Extract the (X, Y) coordinate from the center of the cell holding the provided text.  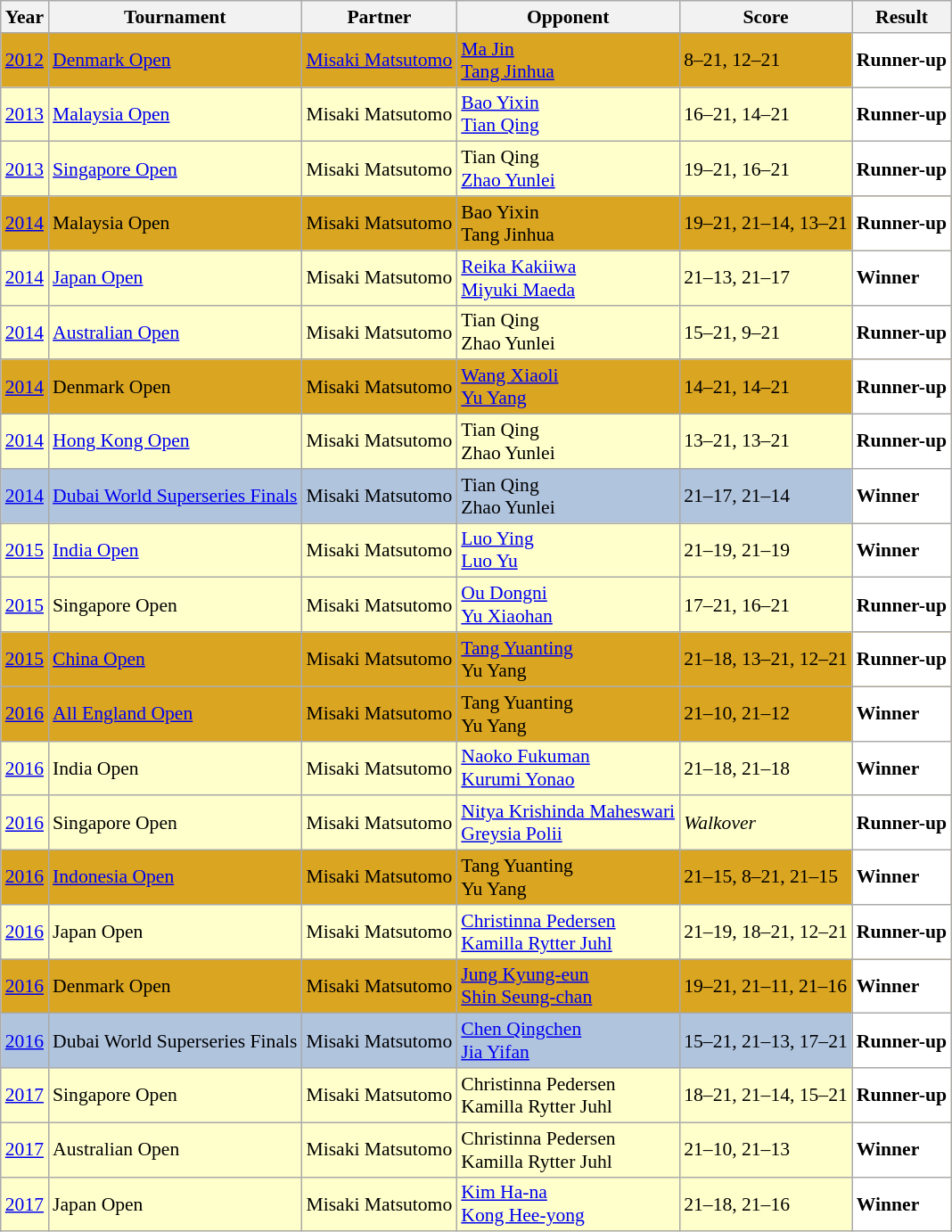
Ma Jin Tang Jinhua (568, 61)
19–21, 21–11, 21–16 (766, 986)
8–21, 12–21 (766, 61)
Bao Yixin Tian Qing (568, 114)
21–10, 21–12 (766, 713)
Result (902, 17)
19–21, 16–21 (766, 169)
18–21, 21–14, 15–21 (766, 1095)
Luo Ying Luo Yu (568, 551)
Partner (379, 17)
21–19, 18–21, 12–21 (766, 932)
All England Open (175, 713)
14–21, 14–21 (766, 387)
Kim Ha-na Kong Hee-yong (568, 1203)
16–21, 14–21 (766, 114)
Chen Qingchen Jia Yifan (568, 1041)
2012 (25, 61)
Bao Yixin Tang Jinhua (568, 223)
21–18, 13–21, 12–21 (766, 660)
Naoko Fukuman Kurumi Yonao (568, 768)
21–18, 21–16 (766, 1203)
21–13, 21–17 (766, 278)
15–21, 9–21 (766, 332)
Reika Kakiiwa Miyuki Maeda (568, 278)
China Open (175, 660)
21–15, 8–21, 21–15 (766, 877)
Ou Dongni Yu Xiaohan (568, 604)
Walkover (766, 824)
Wang Xiaoli Yu Yang (568, 387)
15–21, 21–13, 17–21 (766, 1041)
17–21, 16–21 (766, 604)
Indonesia Open (175, 877)
Jung Kyung-eun Shin Seung-chan (568, 986)
13–21, 13–21 (766, 442)
Opponent (568, 17)
Score (766, 17)
21–10, 21–13 (766, 1150)
21–18, 21–18 (766, 768)
Nitya Krishinda Maheswari Greysia Polii (568, 824)
21–17, 21–14 (766, 496)
Tournament (175, 17)
Year (25, 17)
Hong Kong Open (175, 442)
19–21, 21–14, 13–21 (766, 223)
21–19, 21–19 (766, 551)
